Output the (X, Y) coordinate of the center of the cell containing the given text.  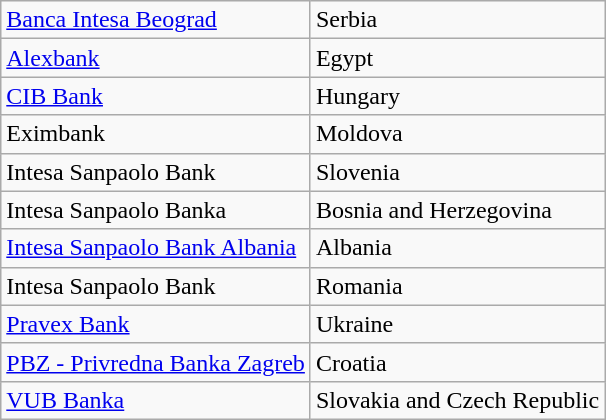
Croatia (457, 362)
PBZ - Privredna Banka Zagreb (156, 362)
CIB Bank (156, 96)
Intesa Sanpaolo Banka (156, 210)
Moldova (457, 134)
Pravex Bank (156, 324)
Ukraine (457, 324)
Hungary (457, 96)
Banca Intesa Beograd (156, 20)
Romania (457, 286)
Serbia (457, 20)
Slovakia and Czech Republic (457, 400)
Intesa Sanpaolo Bank Albania (156, 248)
Alexbank (156, 58)
VUB Banka (156, 400)
Eximbank (156, 134)
Bosnia and Herzegovina (457, 210)
Slovenia (457, 172)
Albania (457, 248)
Egypt (457, 58)
